Return the (X, Y) coordinate for the center point of the cell that contains the specified text.  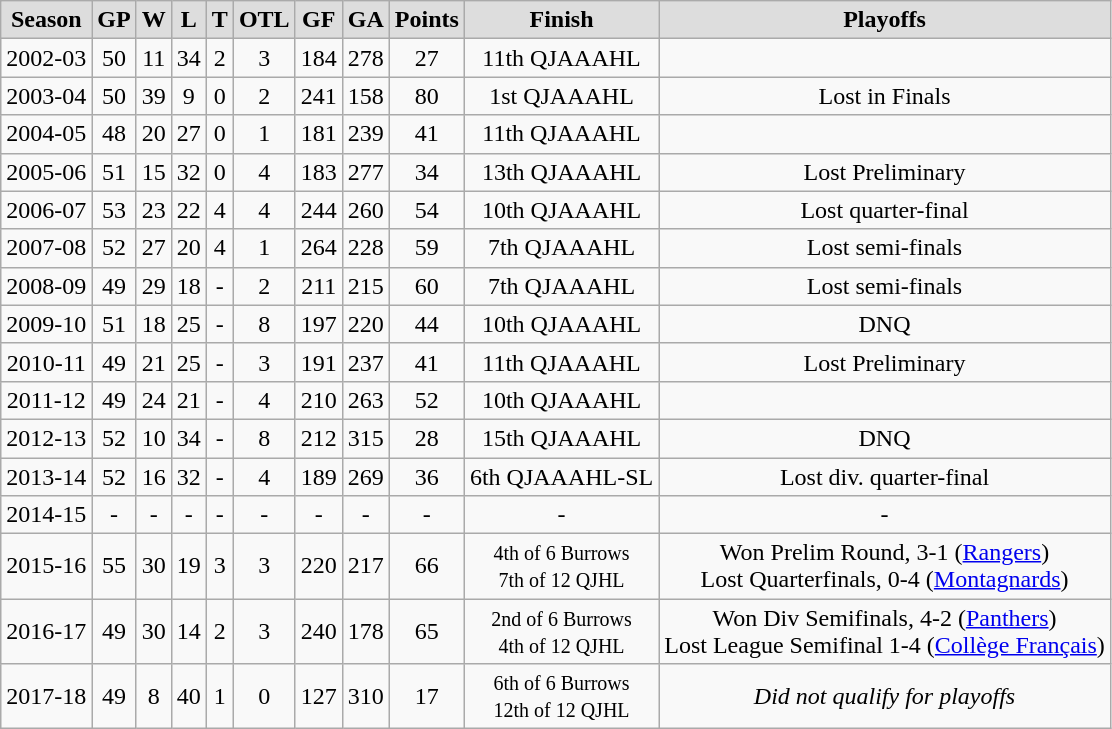
22 (188, 210)
Season (46, 20)
T (220, 20)
80 (426, 96)
197 (318, 324)
2005-06 (46, 172)
212 (318, 438)
39 (154, 96)
241 (318, 96)
Lost div. quarter-final (885, 477)
Won Prelim Round, 3-1 (Rangers)Lost Quarterfinals, 0-4 (Montagnards) (885, 566)
2013-14 (46, 477)
54 (426, 210)
178 (366, 632)
1st QJAAAHL (561, 96)
189 (318, 477)
127 (318, 696)
277 (366, 172)
2016-17 (46, 632)
13th QJAAAHL (561, 172)
19 (188, 566)
215 (366, 286)
2015-16 (46, 566)
264 (318, 248)
2004-05 (46, 134)
Playoffs (885, 20)
158 (366, 96)
2003-04 (46, 96)
W (154, 20)
14 (188, 632)
240 (318, 632)
23 (154, 210)
66 (426, 566)
10 (154, 438)
11 (154, 58)
4th of 6 Burrows7th of 12 QJHL (561, 566)
217 (366, 566)
24 (154, 400)
28 (426, 438)
17 (426, 696)
184 (318, 58)
210 (318, 400)
244 (318, 210)
2017-18 (46, 696)
6th of 6 Burrows12th of 12 QJHL (561, 696)
237 (366, 362)
9 (188, 96)
L (188, 20)
Finish (561, 20)
2014-15 (46, 515)
6th QJAAAHL-SL (561, 477)
55 (114, 566)
53 (114, 210)
29 (154, 286)
263 (366, 400)
239 (366, 134)
59 (426, 248)
15th QJAAAHL (561, 438)
269 (366, 477)
2011-12 (46, 400)
2008-09 (46, 286)
2007-08 (46, 248)
44 (426, 324)
Won Div Semifinals, 4-2 (Panthers)Lost League Semifinal 1-4 (Collège Français) (885, 632)
2009-10 (46, 324)
15 (154, 172)
Points (426, 20)
Lost quarter-final (885, 210)
Lost in Finals (885, 96)
2006-07 (46, 210)
GF (318, 20)
2nd of 6 Burrows4th of 12 QJHL (561, 632)
65 (426, 632)
GP (114, 20)
36 (426, 477)
OTL (264, 20)
2002-03 (46, 58)
Did not qualify for playoffs (885, 696)
GA (366, 20)
40 (188, 696)
60 (426, 286)
183 (318, 172)
278 (366, 58)
2010-11 (46, 362)
191 (318, 362)
228 (366, 248)
48 (114, 134)
16 (154, 477)
310 (366, 696)
315 (366, 438)
211 (318, 286)
2012-13 (46, 438)
260 (366, 210)
181 (318, 134)
